Provide the [x, y] coordinate of the cell's center where the given text is located.  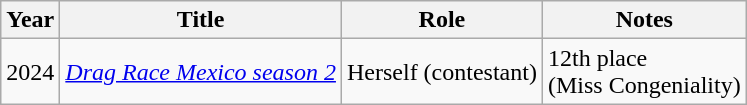
12th place(Miss Congeniality) [644, 72]
Drag Race Mexico season 2 [201, 72]
Notes [644, 20]
Herself (contestant) [442, 72]
Year [30, 20]
Role [442, 20]
Title [201, 20]
2024 [30, 72]
